Find where the given text appears and provide that cell's center as [X, Y] coordinate. 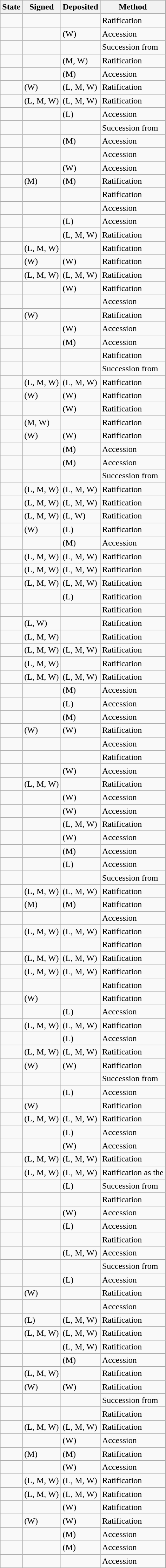
Signed [41, 7]
Ratification as the [133, 1172]
Method [133, 7]
State [11, 7]
Deposited [80, 7]
